Scan for the cell matching the given text and deliver its (x, y) coordinate at center. 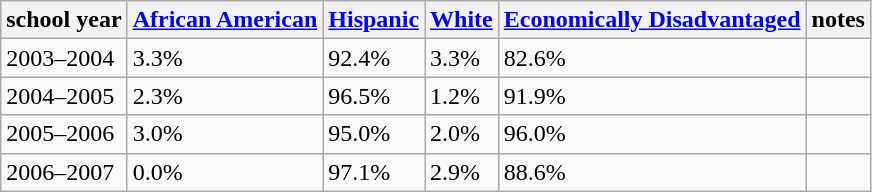
2.9% (462, 172)
notes (838, 20)
88.6% (652, 172)
96.0% (652, 134)
African American (225, 20)
91.9% (652, 96)
2005–2006 (64, 134)
0.0% (225, 172)
2003–2004 (64, 58)
2.3% (225, 96)
82.6% (652, 58)
97.1% (374, 172)
2006–2007 (64, 172)
Hispanic (374, 20)
Economically Disadvantaged (652, 20)
1.2% (462, 96)
2.0% (462, 134)
95.0% (374, 134)
2004–2005 (64, 96)
96.5% (374, 96)
White (462, 20)
92.4% (374, 58)
3.0% (225, 134)
school year (64, 20)
